Provide the (x, y) coordinate of the cell's center where the given text is located.  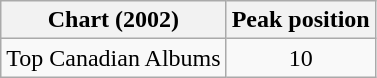
Peak position (300, 20)
Chart (2002) (114, 20)
Top Canadian Albums (114, 58)
10 (300, 58)
